Provide the [X, Y] coordinate of the cell's center where the given text is located.  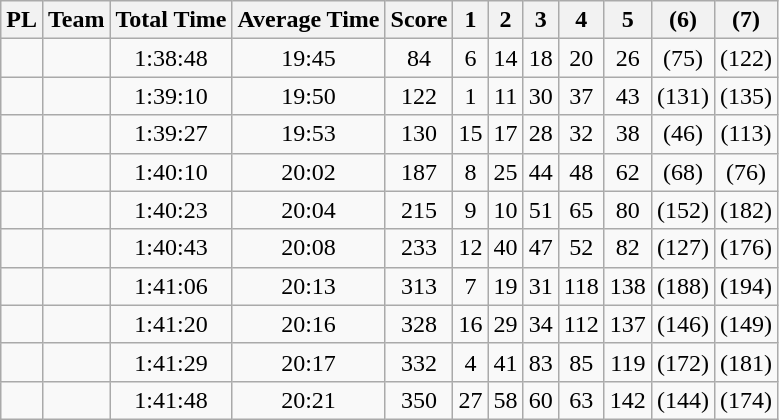
30 [540, 96]
6 [470, 58]
63 [581, 400]
Team [76, 20]
(131) [682, 96]
2 [506, 20]
5 [628, 20]
65 [581, 210]
(152) [682, 210]
19:45 [308, 58]
1:40:23 [171, 210]
332 [419, 362]
60 [540, 400]
(149) [746, 324]
(76) [746, 172]
130 [419, 134]
(194) [746, 286]
(68) [682, 172]
Average Time [308, 20]
62 [628, 172]
20:08 [308, 248]
118 [581, 286]
85 [581, 362]
138 [628, 286]
38 [628, 134]
12 [470, 248]
83 [540, 362]
233 [419, 248]
(172) [682, 362]
20:13 [308, 286]
34 [540, 324]
PL [22, 20]
41 [506, 362]
(46) [682, 134]
40 [506, 248]
(176) [746, 248]
19:53 [308, 134]
137 [628, 324]
47 [540, 248]
14 [506, 58]
58 [506, 400]
26 [628, 58]
9 [470, 210]
80 [628, 210]
(127) [682, 248]
48 [581, 172]
51 [540, 210]
17 [506, 134]
20:04 [308, 210]
1:41:06 [171, 286]
1:40:10 [171, 172]
37 [581, 96]
328 [419, 324]
(6) [682, 20]
119 [628, 362]
142 [628, 400]
32 [581, 134]
(188) [682, 286]
20:16 [308, 324]
215 [419, 210]
16 [470, 324]
(122) [746, 58]
(146) [682, 324]
29 [506, 324]
20:21 [308, 400]
122 [419, 96]
1:39:10 [171, 96]
25 [506, 172]
313 [419, 286]
10 [506, 210]
187 [419, 172]
(174) [746, 400]
(113) [746, 134]
15 [470, 134]
31 [540, 286]
8 [470, 172]
52 [581, 248]
1:39:27 [171, 134]
44 [540, 172]
20:02 [308, 172]
43 [628, 96]
(7) [746, 20]
(144) [682, 400]
18 [540, 58]
1:41:48 [171, 400]
1:40:43 [171, 248]
1:41:20 [171, 324]
Score [419, 20]
(182) [746, 210]
7 [470, 286]
11 [506, 96]
20 [581, 58]
(181) [746, 362]
Total Time [171, 20]
27 [470, 400]
19 [506, 286]
1:38:48 [171, 58]
(135) [746, 96]
1:41:29 [171, 362]
20:17 [308, 362]
(75) [682, 58]
82 [628, 248]
84 [419, 58]
28 [540, 134]
3 [540, 20]
19:50 [308, 96]
350 [419, 400]
112 [581, 324]
